Detect which cell encompasses the target text, then output its [x, y] center coordinate. 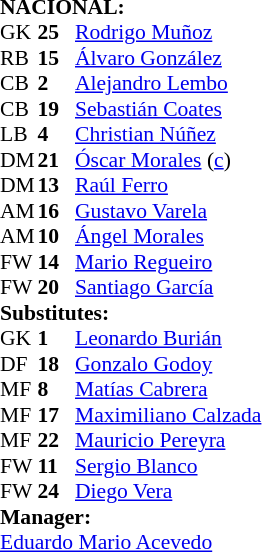
Mario Regueiro [168, 262]
LB [19, 135]
4 [57, 135]
8 [57, 389]
17 [57, 415]
Manager: [130, 517]
22 [57, 441]
19 [57, 109]
15 [57, 58]
DF [19, 364]
11 [57, 466]
Óscar Morales (c) [168, 160]
20 [57, 287]
Gonzalo Godoy [168, 364]
16 [57, 211]
24 [57, 491]
14 [57, 262]
Sebastián Coates [168, 109]
Raúl Ferro [168, 185]
Rodrigo Muñoz [168, 33]
18 [57, 364]
13 [57, 185]
Matías Cabrera [168, 389]
Leonardo Burián [168, 339]
Ángel Morales [168, 237]
Santiago García [168, 287]
10 [57, 237]
Gustavo Varela [168, 211]
RB [19, 58]
Diego Vera [168, 491]
Mauricio Pereyra [168, 441]
Substitutes: [130, 313]
Maximiliano Calzada [168, 415]
Alejandro Lembo [168, 83]
Sergio Blanco [168, 466]
21 [57, 160]
1 [57, 339]
Álvaro González [168, 58]
2 [57, 83]
Christian Núñez [168, 135]
25 [57, 33]
